Scan for the cell matching the given text and deliver its (X, Y) coordinate at center. 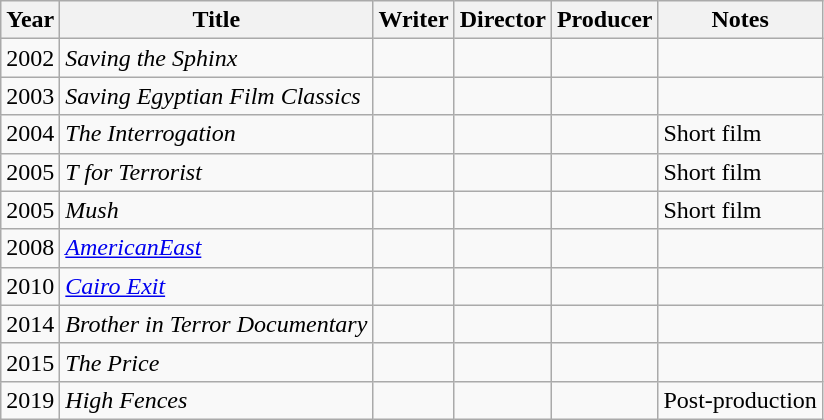
2003 (30, 96)
The Interrogation (216, 134)
Director (502, 20)
2004 (30, 134)
2019 (30, 400)
Producer (604, 20)
Saving the Sphinx (216, 58)
2014 (30, 324)
2008 (30, 248)
The Price (216, 362)
Brother in Terror Documentary (216, 324)
2002 (30, 58)
T for Terrorist (216, 172)
Mush (216, 210)
Cairo Exit (216, 286)
Writer (414, 20)
Post-production (740, 400)
2015 (30, 362)
2010 (30, 286)
High Fences (216, 400)
Year (30, 20)
Notes (740, 20)
Saving Egyptian Film Classics (216, 96)
Title (216, 20)
AmericanEast (216, 248)
